Return [x, y] of the center of cell containing provided text 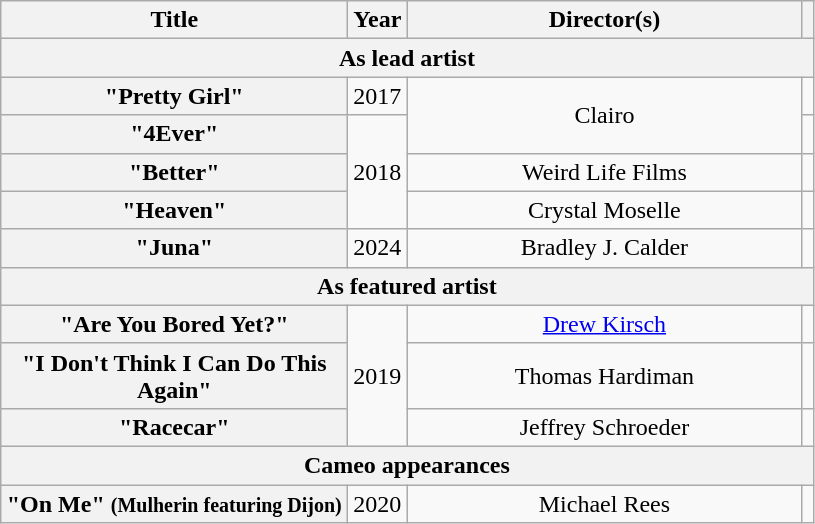
2018 [378, 172]
"I Don't Think I Can Do This Again" [174, 376]
Year [378, 20]
As featured artist [407, 286]
Bradley J. Calder [604, 248]
"Pretty Girl" [174, 96]
Thomas Hardiman [604, 376]
Title [174, 20]
Clairo [604, 115]
"Juna" [174, 248]
Jeffrey Schroeder [604, 427]
"Heaven" [174, 210]
Drew Kirsch [604, 324]
Cameo appearances [407, 465]
Michael Rees [604, 503]
"Are You Bored Yet?" [174, 324]
2017 [378, 96]
2019 [378, 376]
"On Me" (Mulherin featuring Dijon) [174, 503]
Crystal Moselle [604, 210]
"4Ever" [174, 134]
2024 [378, 248]
Weird Life Films [604, 172]
Director(s) [604, 20]
"Better" [174, 172]
2020 [378, 503]
"Racecar" [174, 427]
As lead artist [407, 58]
